Determine the [X, Y] coordinate at the center of the cell enclosing the given text.  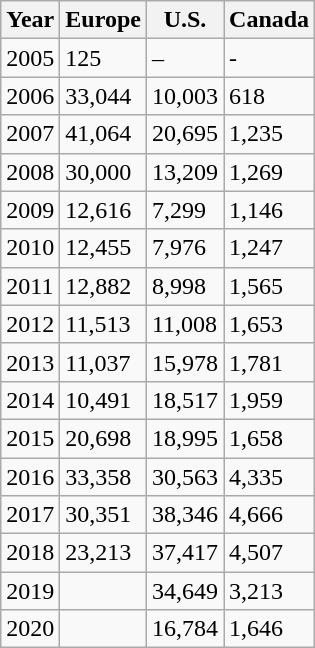
2005 [30, 58]
10,491 [104, 400]
12,882 [104, 286]
2012 [30, 324]
12,455 [104, 248]
2007 [30, 134]
20,698 [104, 438]
30,563 [184, 477]
1,781 [270, 362]
4,335 [270, 477]
38,346 [184, 515]
2016 [30, 477]
1,247 [270, 248]
1,646 [270, 629]
4,666 [270, 515]
7,299 [184, 210]
Canada [270, 20]
30,351 [104, 515]
U.S. [184, 20]
10,003 [184, 96]
11,513 [104, 324]
1,653 [270, 324]
7,976 [184, 248]
2011 [30, 286]
3,213 [270, 591]
41,064 [104, 134]
2018 [30, 553]
2015 [30, 438]
- [270, 58]
Europe [104, 20]
33,358 [104, 477]
2009 [30, 210]
2008 [30, 172]
2014 [30, 400]
1,959 [270, 400]
34,649 [184, 591]
15,978 [184, 362]
33,044 [104, 96]
1,565 [270, 286]
125 [104, 58]
1,146 [270, 210]
11,008 [184, 324]
618 [270, 96]
30,000 [104, 172]
16,784 [184, 629]
2017 [30, 515]
4,507 [270, 553]
1,235 [270, 134]
23,213 [104, 553]
2013 [30, 362]
1,269 [270, 172]
– [184, 58]
18,517 [184, 400]
18,995 [184, 438]
12,616 [104, 210]
13,209 [184, 172]
2010 [30, 248]
37,417 [184, 553]
2019 [30, 591]
8,998 [184, 286]
11,037 [104, 362]
20,695 [184, 134]
2020 [30, 629]
2006 [30, 96]
Year [30, 20]
1,658 [270, 438]
